Pinpoint the cell where the given text exists, returning its (x, y) midpoint coordinate. 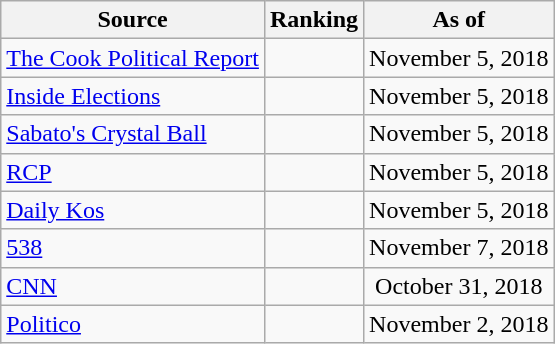
Source (133, 20)
As of (459, 20)
November 7, 2018 (459, 248)
October 31, 2018 (459, 286)
CNN (133, 286)
Sabato's Crystal Ball (133, 134)
Ranking (314, 20)
RCP (133, 172)
Inside Elections (133, 96)
538 (133, 248)
Daily Kos (133, 210)
The Cook Political Report (133, 58)
Politico (133, 324)
November 2, 2018 (459, 324)
